Capture the cell that displays the provided text and extract its (x, y) central coordinate. 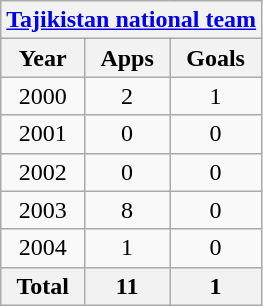
2 (128, 96)
Goals (216, 58)
11 (128, 286)
2001 (43, 134)
2004 (43, 248)
Tajikistan national team (132, 20)
8 (128, 210)
Apps (128, 58)
2002 (43, 172)
2000 (43, 96)
2003 (43, 210)
Total (43, 286)
Year (43, 58)
